Return [X, Y] of the center of cell containing provided text 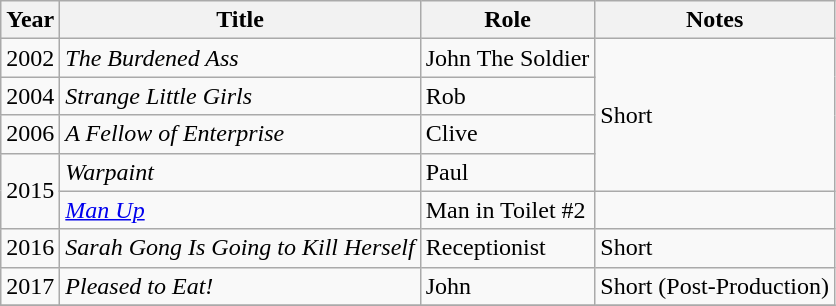
Man in Toilet #2 [508, 210]
Man Up [240, 210]
The Burdened Ass [240, 58]
Title [240, 20]
2016 [30, 248]
Notes [715, 20]
John The Soldier [508, 58]
Paul [508, 172]
2015 [30, 191]
Warpaint [240, 172]
Receptionist [508, 248]
Rob [508, 96]
2017 [30, 286]
2004 [30, 96]
A Fellow of Enterprise [240, 134]
Role [508, 20]
2006 [30, 134]
Year [30, 20]
2002 [30, 58]
Pleased to Eat! [240, 286]
Clive [508, 134]
Strange Little Girls [240, 96]
Sarah Gong Is Going to Kill Herself [240, 248]
John [508, 286]
Short (Post-Production) [715, 286]
